From the cell containing the given text, extract its center point as (x, y) coordinate. 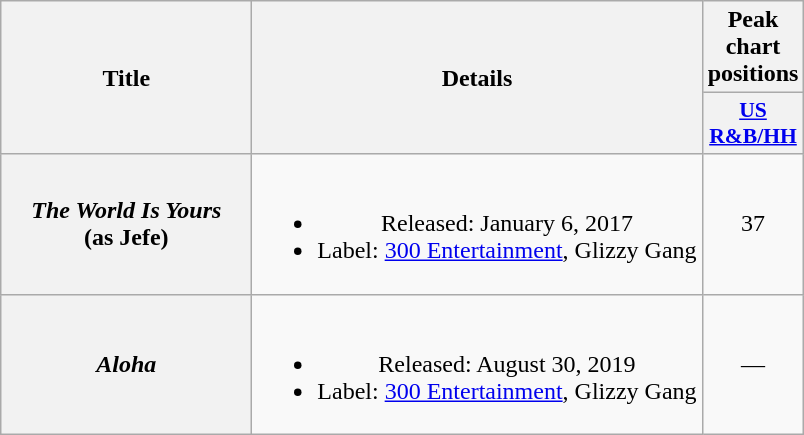
The World Is Yours(as Jefe) (126, 224)
Details (477, 78)
— (753, 364)
USR&B/HH (753, 124)
37 (753, 224)
Released: January 6, 2017Label: 300 Entertainment, Glizzy Gang (477, 224)
Aloha (126, 364)
Title (126, 78)
Peak chart positions (753, 47)
Released: August 30, 2019Label: 300 Entertainment, Glizzy Gang (477, 364)
